For the text-containing cell, return its midpoint in [x, y] coordinate format. 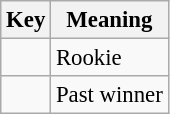
Past winner [110, 95]
Rookie [110, 58]
Meaning [110, 20]
Key [26, 20]
